Output the [X, Y] coordinate of the center of the cell containing the given text.  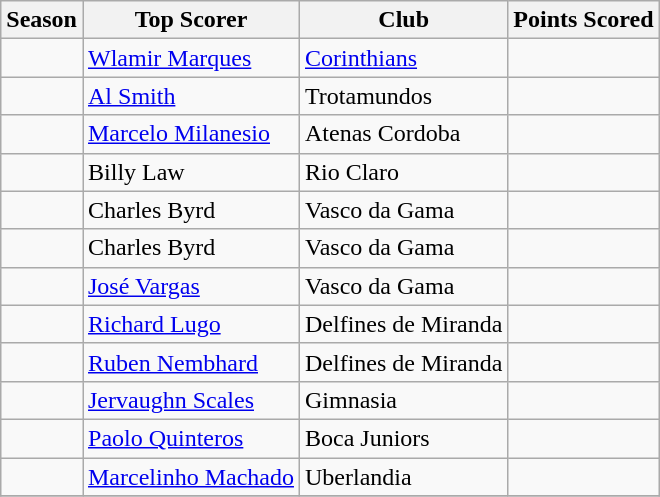
José Vargas [190, 286]
Billy Law [190, 172]
Uberlandia [403, 477]
Jervaughn Scales [190, 400]
Wlamir Marques [190, 58]
Al Smith [190, 96]
Corinthians [403, 58]
Marcelo Milanesio [190, 134]
Season [42, 20]
Boca Juniors [403, 438]
Richard Lugo [190, 324]
Gimnasia [403, 400]
Points Scored [584, 20]
Top Scorer [190, 20]
Ruben Nembhard [190, 362]
Trotamundos [403, 96]
Atenas Cordoba [403, 134]
Rio Claro [403, 172]
Club [403, 20]
Paolo Quinteros [190, 438]
Marcelinho Machado [190, 477]
